Scan for the cell matching the given text and deliver its (X, Y) coordinate at center. 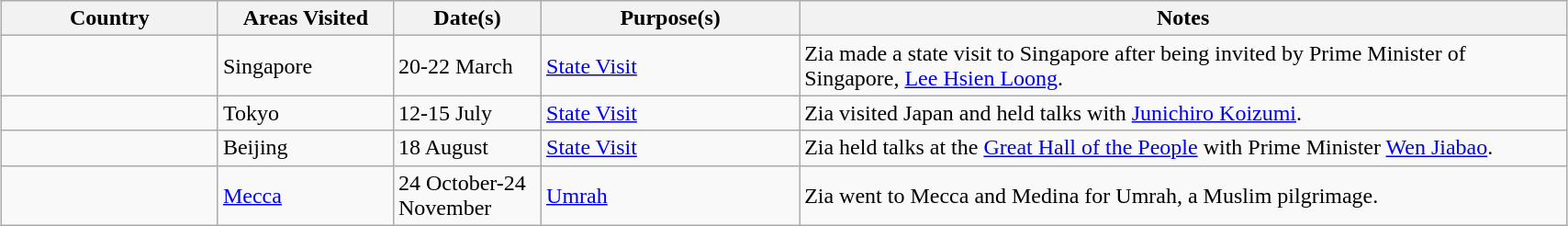
Country (109, 18)
Zia went to Mecca and Medina for Umrah, a Muslim pilgrimage. (1183, 195)
Singapore (305, 66)
Date(s) (466, 18)
Mecca (305, 195)
20-22 March (466, 66)
Tokyo (305, 113)
Areas Visited (305, 18)
Umrah (670, 195)
24 October-24 November (466, 195)
Zia visited Japan and held talks with Junichiro Koizumi. (1183, 113)
Beijing (305, 148)
Notes (1183, 18)
Purpose(s) (670, 18)
Zia held talks at the Great Hall of the People with Prime Minister Wen Jiabao. (1183, 148)
18 August (466, 148)
12-15 July (466, 113)
Zia made a state visit to Singapore after being invited by Prime Minister of Singapore, Lee Hsien Loong. (1183, 66)
